Locate the cell with the specified text and output its (x, y) center coordinate. 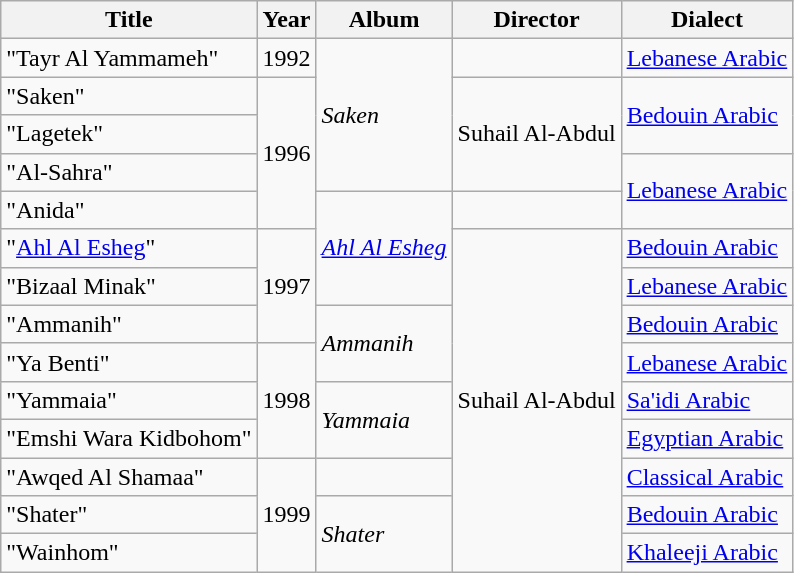
1999 (286, 515)
"Emshi Wara Kidbohom" (129, 438)
Ammanih (384, 343)
Saken (384, 115)
Shater (384, 534)
"Anida" (129, 210)
1992 (286, 58)
"Awqed Al Shamaa" (129, 477)
"Shater" (129, 515)
Director (536, 20)
"Wainhom" (129, 553)
"Tayr Al Yammameh" (129, 58)
Year (286, 20)
"Yammaia" (129, 400)
"Bizaal Minak" (129, 286)
"Ahl Al Esheg" (129, 248)
Khaleeji Arabic (707, 553)
Egyptian Arabic (707, 438)
1996 (286, 153)
1997 (286, 286)
"Lagetek" (129, 134)
"Ya Benti" (129, 362)
"Saken" (129, 96)
"Ammanih" (129, 324)
Title (129, 20)
Album (384, 20)
1998 (286, 400)
Dialect (707, 20)
Ahl Al Esheg (384, 248)
Yammaia (384, 419)
Classical Arabic (707, 477)
Sa'idi Arabic (707, 400)
"Al-Sahra" (129, 172)
